Detect which cell encompasses the target text, then output its [X, Y] center coordinate. 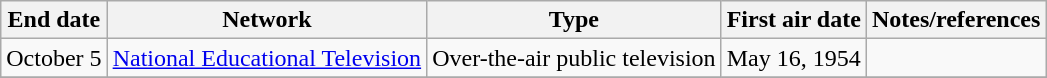
Type [574, 20]
May 16, 1954 [794, 58]
October 5 [54, 58]
End date [54, 20]
National Educational Television [267, 58]
Notes/references [956, 20]
Over-the-air public television [574, 58]
Network [267, 20]
First air date [794, 20]
